Return [x, y] of the center of cell containing provided text 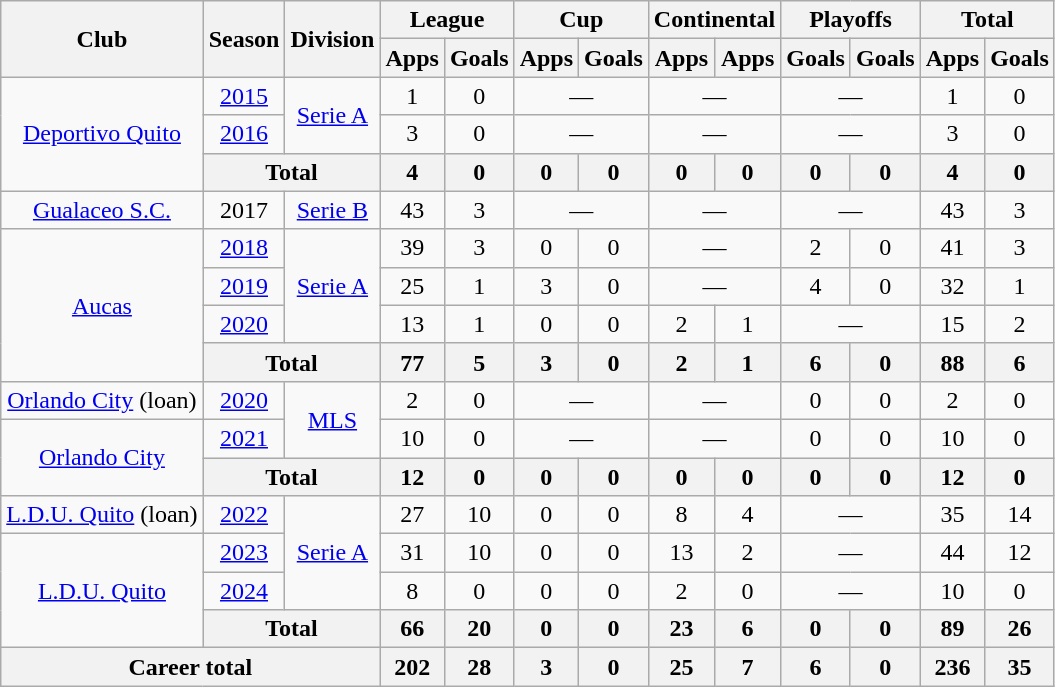
14 [1020, 515]
7 [748, 667]
27 [412, 515]
Aucas [102, 305]
Club [102, 39]
26 [1020, 629]
Division [332, 39]
31 [412, 553]
41 [952, 248]
League [447, 20]
28 [479, 667]
32 [952, 286]
Continental [714, 20]
Serie B [332, 210]
Orlando City [102, 457]
2015 [244, 96]
2024 [244, 591]
L.D.U. Quito [102, 591]
2019 [244, 286]
23 [681, 629]
39 [412, 248]
2023 [244, 553]
88 [952, 362]
2022 [244, 515]
77 [412, 362]
Career total [190, 667]
Gualaceo S.C. [102, 210]
20 [479, 629]
Deportivo Quito [102, 134]
L.D.U. Quito (loan) [102, 515]
202 [412, 667]
Playoffs [851, 20]
89 [952, 629]
2016 [244, 134]
Orlando City (loan) [102, 400]
MLS [332, 419]
2021 [244, 438]
15 [952, 324]
44 [952, 553]
66 [412, 629]
2018 [244, 248]
Season [244, 39]
236 [952, 667]
2017 [244, 210]
Cup [581, 20]
5 [479, 362]
